Scan for the cell matching the given text and deliver its (x, y) coordinate at center. 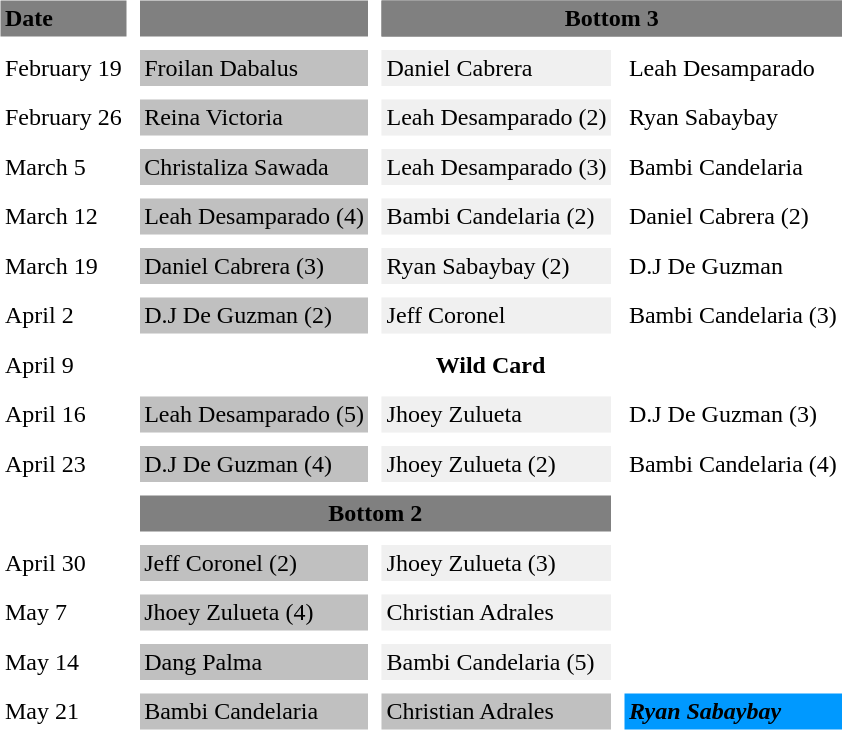
April 9 (63, 365)
April 23 (63, 464)
Leah Desamparado (732, 68)
April 2 (63, 316)
Jeff Coronel (2) (254, 563)
D.J De Guzman (2) (254, 316)
March 5 (63, 167)
March 19 (63, 266)
Christaliza Sawada (254, 167)
May 7 (63, 612)
D.J De Guzman (3) (732, 414)
Reina Victoria (254, 118)
D.J De Guzman (732, 266)
Jhoey Zulueta (4) (254, 612)
Leah Desamparado (5) (254, 414)
March 12 (63, 216)
Leah Desamparado (4) (254, 216)
Wild Card (491, 365)
February 26 (63, 118)
Bottom 3 (612, 18)
Froilan Dabalus (254, 68)
Bambi Candelaria (4) (732, 464)
Jhoey Zulueta (2) (496, 464)
April 16 (63, 414)
Leah Desamparado (2) (496, 118)
February 19 (63, 68)
Bambi Candelaria (5) (496, 662)
Bambi Candelaria (2) (496, 216)
Daniel Cabrera (2) (732, 216)
D.J De Guzman (4) (254, 464)
Bottom 2 (376, 514)
Date (63, 18)
Jeff Coronel (496, 316)
Leah Desamparado (3) (496, 167)
Daniel Cabrera (3) (254, 266)
Ryan Sabaybay (2) (496, 266)
Jhoey Zulueta (3) (496, 563)
Bambi Candelaria (3) (732, 316)
May 14 (63, 662)
April 30 (63, 563)
May 21 (63, 712)
Jhoey Zulueta (496, 414)
Daniel Cabrera (496, 68)
Dang Palma (254, 662)
